Pinpoint the cell where the given text exists, returning its (x, y) midpoint coordinate. 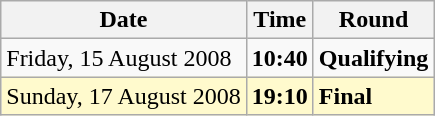
10:40 (280, 58)
Final (373, 96)
19:10 (280, 96)
Date (124, 20)
Sunday, 17 August 2008 (124, 96)
Friday, 15 August 2008 (124, 58)
Qualifying (373, 58)
Round (373, 20)
Time (280, 20)
